Locate the cell with the specified text and output its (X, Y) center coordinate. 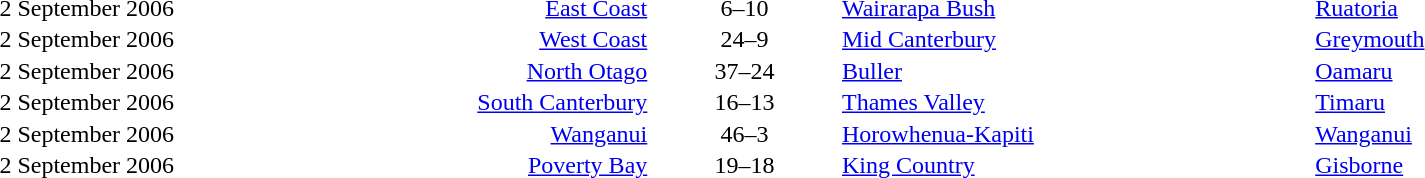
Mid Canterbury (1076, 39)
West Coast (413, 39)
24–9 (744, 39)
Wanganui (413, 134)
37–24 (744, 71)
Thames Valley (1076, 103)
South Canterbury (413, 103)
Buller (1076, 71)
North Otago (413, 71)
16–13 (744, 103)
Horowhenua-Kapiti (1076, 134)
46–3 (744, 134)
